Find where the given text appears and provide that cell's center as (X, Y) coordinate. 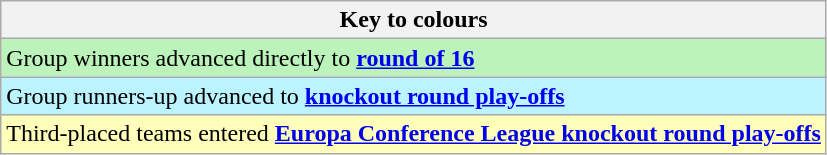
Group winners advanced directly to round of 16 (414, 58)
Group runners-up advanced to knockout round play-offs (414, 96)
Key to colours (414, 20)
Third-placed teams entered Europa Conference League knockout round play-offs (414, 134)
